Locate the cell with the specified text and output its [x, y] center coordinate. 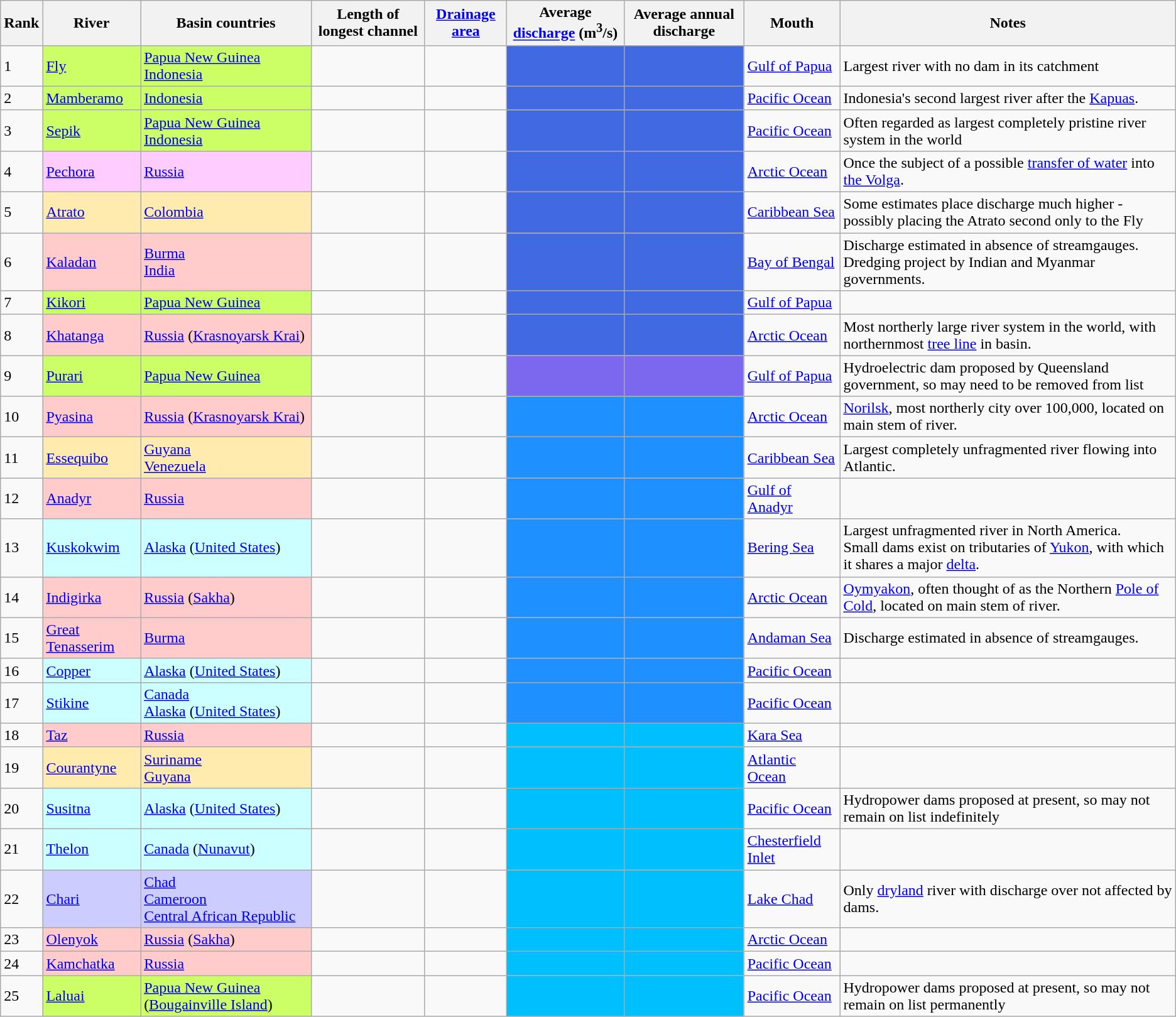
Copper [92, 670]
Hydroelectric dam proposed by Queensland government, so may need to be removed from list [1008, 376]
7 [21, 303]
Bay of Bengal [792, 262]
Notes [1008, 23]
Courantyne [92, 768]
Bering Sea [792, 548]
Basin countries [226, 23]
Gulf of Anadyr [792, 499]
8 [21, 335]
Pyasina [92, 417]
25 [21, 996]
Average annual discharge [683, 23]
11 [21, 457]
3 [21, 131]
21 [21, 849]
Great Tenasserim [92, 638]
Fly [92, 65]
BurmaIndia [226, 262]
Taz [92, 735]
GuyanaVenezuela [226, 457]
Mamberamo [92, 98]
4 [21, 171]
20 [21, 808]
Hydropower dams proposed at present, so may not remain on list indefinitely [1008, 808]
Hydropower dams proposed at present, so may not remain on list permanently [1008, 996]
Discharge estimated in absence of streamgauges.Dredging project by Indian and Myanmar governments. [1008, 262]
Once the subject of a possible transfer of water into the Volga. [1008, 171]
Pechora [92, 171]
Atrato [92, 212]
Kamchatka [92, 964]
River [92, 23]
Indigirka [92, 597]
Kuskokwim [92, 548]
24 [21, 964]
Atlantic Ocean [792, 768]
Often regarded as largest completely pristine river system in the world [1008, 131]
Kara Sea [792, 735]
Largest river with no dam in its catchment [1008, 65]
23 [21, 940]
Purari [92, 376]
Average discharge (m3/s) [565, 23]
Drainage area [466, 23]
16 [21, 670]
Sepik [92, 131]
Kikori [92, 303]
13 [21, 548]
1 [21, 65]
Andaman Sea [792, 638]
Susitna [92, 808]
CanadaAlaska (United States) [226, 702]
ChadCameroonCentral African Republic [226, 899]
Khatanga [92, 335]
5 [21, 212]
2 [21, 98]
Kaladan [92, 262]
10 [21, 417]
17 [21, 702]
Chesterfield Inlet [792, 849]
Indonesia [226, 98]
Anadyr [92, 499]
Olenyok [92, 940]
Essequibo [92, 457]
Stikine [92, 702]
Norilsk, most northerly city over 100,000, located on main stem of river. [1008, 417]
Thelon [92, 849]
15 [21, 638]
12 [21, 499]
Only dryland river with discharge over not affected by dams. [1008, 899]
Oymyakon, often thought of as the Northern Pole of Cold, located on main stem of river. [1008, 597]
Colombia [226, 212]
Burma [226, 638]
Length of longest channel [368, 23]
19 [21, 768]
Papua New Guinea (Bougainville Island) [226, 996]
9 [21, 376]
Rank [21, 23]
Largest unfragmented river in North America.Small dams exist on tributaries of Yukon, with which it shares a major delta. [1008, 548]
Laluai [92, 996]
Discharge estimated in absence of streamgauges. [1008, 638]
Mouth [792, 23]
Most northerly large river system in the world, with northernmost tree line in basin. [1008, 335]
6 [21, 262]
Some estimates place discharge much higher - possibly placing the Atrato second only to the Fly [1008, 212]
Chari [92, 899]
Lake Chad [792, 899]
18 [21, 735]
Canada (Nunavut) [226, 849]
Largest completely unfragmented river flowing into Atlantic. [1008, 457]
SurinameGuyana [226, 768]
Indonesia's second largest river after the Kapuas. [1008, 98]
22 [21, 899]
14 [21, 597]
